Provide the (x, y) coordinate of the cell's center where the given text is located.  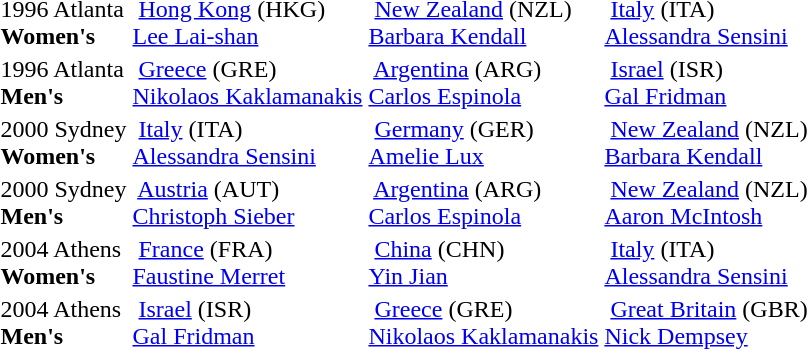
Austria (AUT)Christoph Sieber (248, 202)
France (FRA)Faustine Merret (248, 262)
Italy (ITA)Alessandra Sensini (248, 142)
Greece (GRE)Nikolaos Kaklamanakis (248, 82)
China (CHN)Yin Jian (484, 262)
Germany (GER)Amelie Lux (484, 142)
